For the text-containing cell, return its midpoint in (x, y) coordinate format. 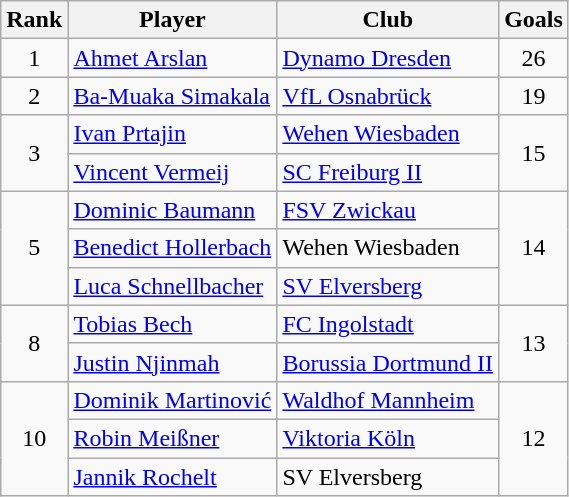
26 (534, 58)
Waldhof Mannheim (388, 400)
Dominik Martinović (172, 400)
12 (534, 438)
Ahmet Arslan (172, 58)
Player (172, 20)
VfL Osnabrück (388, 96)
14 (534, 248)
Borussia Dortmund II (388, 362)
Viktoria Köln (388, 438)
Tobias Bech (172, 324)
Dominic Baumann (172, 210)
3 (34, 153)
Rank (34, 20)
13 (534, 343)
2 (34, 96)
8 (34, 343)
Jannik Rochelt (172, 477)
1 (34, 58)
19 (534, 96)
Ba-Muaka Simakala (172, 96)
Vincent Vermeij (172, 172)
FSV Zwickau (388, 210)
5 (34, 248)
FC Ingolstadt (388, 324)
Luca Schnellbacher (172, 286)
Dynamo Dresden (388, 58)
15 (534, 153)
Ivan Prtajin (172, 134)
SC Freiburg II (388, 172)
Justin Njinmah (172, 362)
Benedict Hollerbach (172, 248)
Club (388, 20)
Goals (534, 20)
10 (34, 438)
Robin Meißner (172, 438)
